Extract the (x, y) coordinate from the center of the cell holding the provided text.  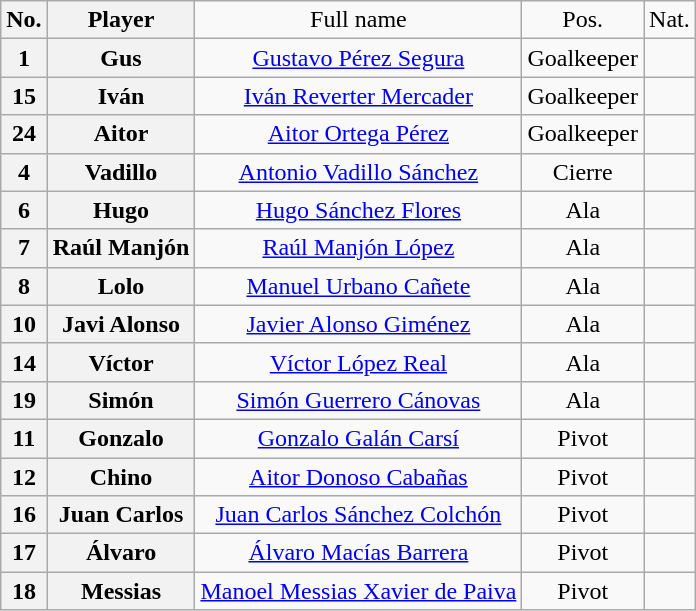
Víctor López Real (358, 362)
Pos. (583, 20)
16 (24, 515)
17 (24, 553)
Chino (121, 477)
Gus (121, 58)
6 (24, 210)
Raúl Manjón López (358, 248)
Aitor Donoso Cabañas (358, 477)
Gustavo Pérez Segura (358, 58)
8 (24, 286)
12 (24, 477)
Manuel Urbano Cañete (358, 286)
18 (24, 591)
Simón Guerrero Cánovas (358, 400)
Full name (358, 20)
1 (24, 58)
Cierre (583, 172)
Hugo Sánchez Flores (358, 210)
Aitor Ortega Pérez (358, 134)
Iván Reverter Mercader (358, 96)
Simón (121, 400)
7 (24, 248)
19 (24, 400)
Juan Carlos Sánchez Colchón (358, 515)
10 (24, 324)
Aitor (121, 134)
Gonzalo (121, 438)
Juan Carlos (121, 515)
Antonio Vadillo Sánchez (358, 172)
Nat. (670, 20)
Álvaro (121, 553)
14 (24, 362)
Víctor (121, 362)
Manoel Messias Xavier de Paiva (358, 591)
Iván (121, 96)
Javier Alonso Giménez (358, 324)
Raúl Manjón (121, 248)
Hugo (121, 210)
Javi Alonso (121, 324)
24 (24, 134)
11 (24, 438)
Lolo (121, 286)
Player (121, 20)
4 (24, 172)
Messias (121, 591)
Gonzalo Galán Carsí (358, 438)
Vadillo (121, 172)
No. (24, 20)
Álvaro Macías Barrera (358, 553)
15 (24, 96)
